Find where the given text appears and provide that cell's center as [X, Y] coordinate. 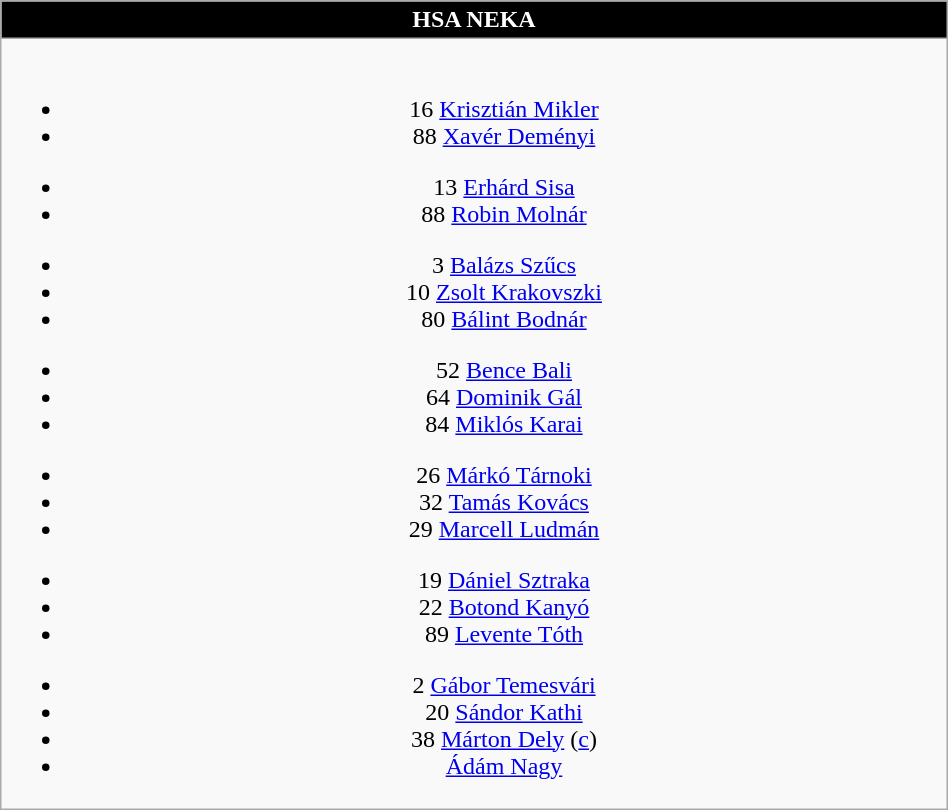
HSA NEKA [474, 20]
